Capture the cell that displays the provided text and extract its (x, y) central coordinate. 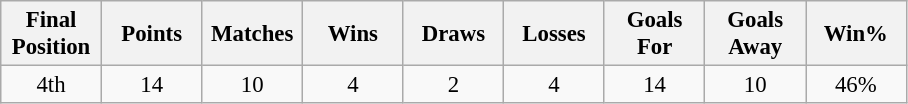
Win% (856, 34)
Goals For (654, 34)
Points (152, 34)
Wins (354, 34)
Final Position (52, 34)
2 (454, 85)
Matches (252, 34)
Losses (554, 34)
Goals Away (756, 34)
Draws (454, 34)
4th (52, 85)
46% (856, 85)
